Detect which cell encompasses the target text, then output its [x, y] center coordinate. 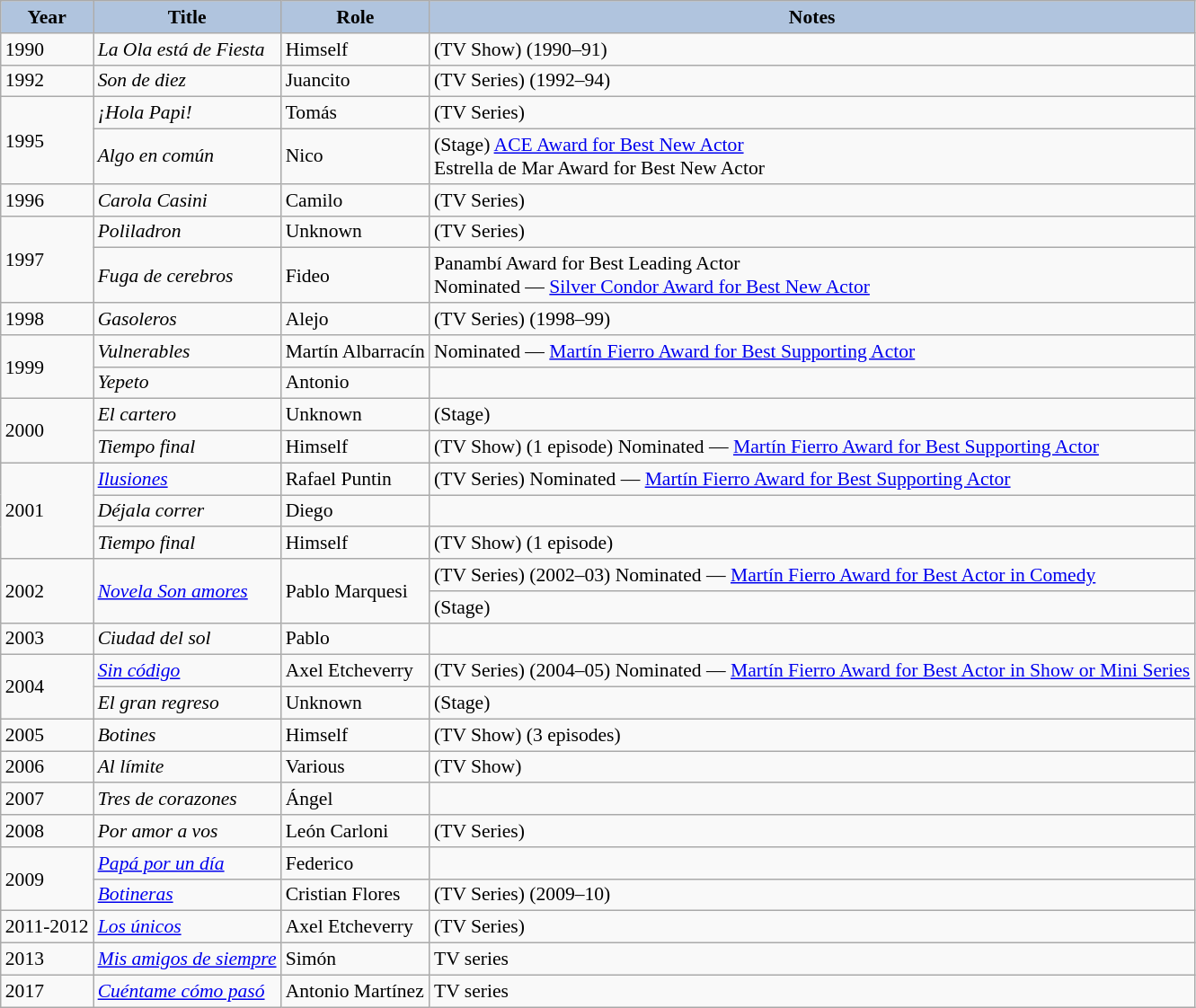
2004 [47, 686]
(TV Series) (1992–94) [812, 81]
2017 [47, 991]
2003 [47, 639]
2000 [47, 431]
2005 [47, 735]
1999 [47, 367]
Sin código [187, 671]
2002 [47, 591]
(TV Series) (2009–10) [812, 895]
Year [47, 17]
Los únicos [187, 927]
2007 [47, 800]
Al límite [187, 767]
Papá por un día [187, 863]
(TV Show) (1 episode) [812, 544]
El cartero [187, 415]
Tomás [356, 113]
2013 [47, 959]
Gasoleros [187, 319]
Cuéntame cómo pasó [187, 991]
(TV Show) (1 episode) Nominated — Martín Fierro Award for Best Supporting Actor [812, 447]
La Ola está de Fiesta [187, 49]
(TV Series) (2002–03) Nominated — Martín Fierro Award for Best Actor in Comedy [812, 575]
Ilusiones [187, 479]
León Carloni [356, 831]
Rafael Puntin [356, 479]
Fideo [356, 275]
Vulnerables [187, 351]
Title [187, 17]
1990 [47, 49]
1998 [47, 319]
Juancito [356, 81]
¡Hola Papi! [187, 113]
Algo en común [187, 156]
Pablo [356, 639]
El gran regreso [187, 703]
Antonio Martínez [356, 991]
Botines [187, 735]
Martín Albarracín [356, 351]
Carola Casini [187, 200]
Role [356, 17]
Por amor a vos [187, 831]
(TV Show) [812, 767]
2009 [47, 879]
2006 [47, 767]
1995 [47, 140]
(TV Series) (2004–05) Nominated — Martín Fierro Award for Best Actor in Show or Mini Series [812, 671]
(TV Show) (3 episodes) [812, 735]
Nico [356, 156]
Poliladron [187, 232]
Various [356, 767]
1992 [47, 81]
2011-2012 [47, 927]
Mis amigos de siempre [187, 959]
Alejo [356, 319]
2008 [47, 831]
(TV Series) Nominated — Martín Fierro Award for Best Supporting Actor [812, 479]
Son de diez [187, 81]
(TV Show) (1990–91) [812, 49]
Fuga de cerebros [187, 275]
Ciudad del sol [187, 639]
Cristian Flores [356, 895]
Antonio [356, 383]
Yepeto [187, 383]
Tres de corazones [187, 800]
Federico [356, 863]
1996 [47, 200]
(TV Series) (1998–99) [812, 319]
Botineras [187, 895]
Diego [356, 511]
2001 [47, 510]
Simón [356, 959]
Déjala correr [187, 511]
Camilo [356, 200]
Notes [812, 17]
Novela Son amores [187, 591]
1997 [47, 259]
(Stage) ACE Award for Best New Actor Estrella de Mar Award for Best New Actor [812, 156]
Panambí Award for Best Leading Actor Nominated — Silver Condor Award for Best New Actor [812, 275]
Ángel [356, 800]
Pablo Marquesi [356, 591]
Nominated — Martín Fierro Award for Best Supporting Actor [812, 351]
